From the cell containing the given text, extract its center point as [x, y] coordinate. 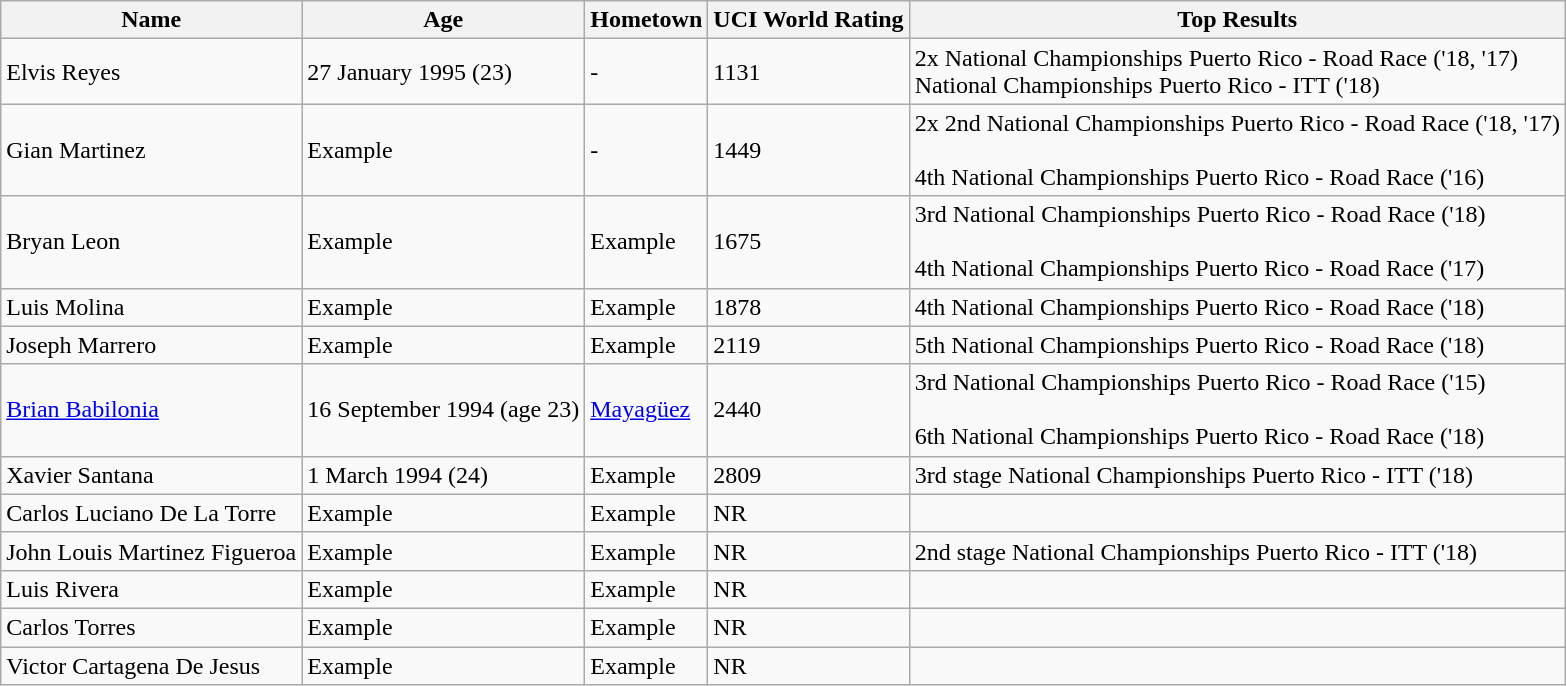
Xavier Santana [152, 475]
Age [444, 20]
27 January 1995 (23) [444, 72]
Gian Martinez [152, 150]
Hometown [646, 20]
Mayagüez [646, 410]
1878 [808, 307]
1 March 1994 (24) [444, 475]
Bryan Leon [152, 242]
Luis Rivera [152, 589]
3rd National Championships Puerto Rico - Road Race ('18) 4th National Championships Puerto Rico - Road Race ('17) [1237, 242]
Joseph Marrero [152, 345]
3rd National Championships Puerto Rico - Road Race ('15) 6th National Championships Puerto Rico - Road Race ('18) [1237, 410]
16 September 1994 (age 23) [444, 410]
Top Results [1237, 20]
1131 [808, 72]
Name [152, 20]
4th National Championships Puerto Rico - Road Race ('18) [1237, 307]
Carlos Torres [152, 627]
Luis Molina [152, 307]
2nd stage National Championships Puerto Rico - ITT ('18) [1237, 551]
John Louis Martinez Figueroa [152, 551]
2x 2nd National Championships Puerto Rico - Road Race ('18, '17) 4th National Championships Puerto Rico - Road Race ('16) [1237, 150]
3rd stage National Championships Puerto Rico - ITT ('18) [1237, 475]
Brian Babilonia [152, 410]
1449 [808, 150]
5th National Championships Puerto Rico - Road Race ('18) [1237, 345]
1675 [808, 242]
2119 [808, 345]
Elvis Reyes [152, 72]
UCI World Rating [808, 20]
2x National Championships Puerto Rico - Road Race ('18, '17) National Championships Puerto Rico - ITT ('18) [1237, 72]
2809 [808, 475]
Victor Cartagena De Jesus [152, 665]
2440 [808, 410]
Carlos Luciano De La Torre [152, 513]
